Scan for the cell matching the given text and deliver its (x, y) coordinate at center. 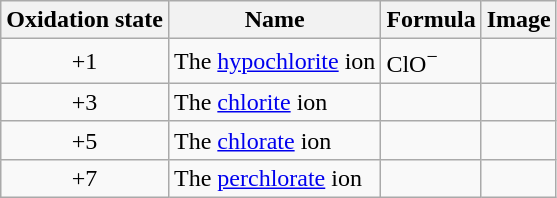
+7 (85, 178)
Oxidation state (85, 20)
The perchlorate ion (274, 178)
+5 (85, 140)
The chlorite ion (274, 102)
Name (274, 20)
ClO− (431, 62)
The chlorate ion (274, 140)
Image (518, 20)
Formula (431, 20)
+1 (85, 62)
+3 (85, 102)
The hypochlorite ion (274, 62)
